Identify which cell holds the provided text, then report its [x, y] central coordinate. 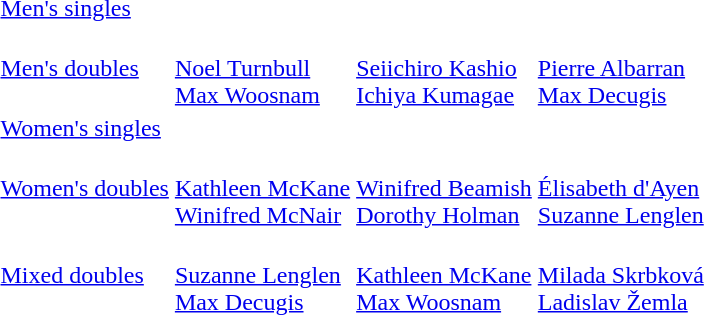
Winifred BeamishDorothy Holman [444, 188]
Kathleen McKaneWinifred McNair [262, 188]
Seiichiro KashioIchiya Kumagae [444, 68]
Noel TurnbullMax Woosnam [262, 68]
